Output the (x, y) coordinate of the center of the cell containing the given text.  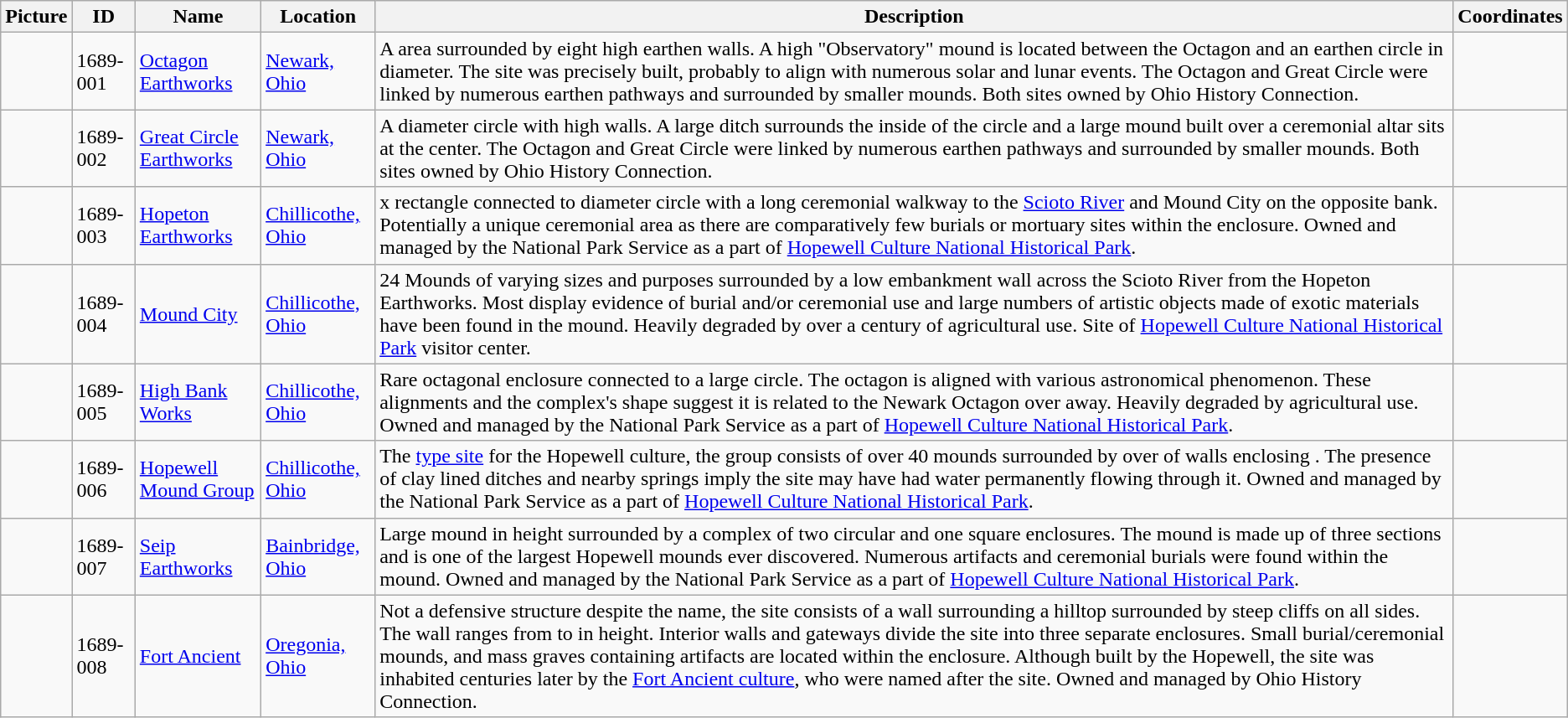
ID (104, 17)
High Bank Works (198, 402)
Great Circle Earthworks (198, 148)
Hopeton Earthworks (198, 225)
1689-007 (104, 556)
Fort Ancient (198, 656)
Coordinates (1510, 17)
Oregonia, Ohio (318, 656)
1689-006 (104, 479)
Name (198, 17)
Location (318, 17)
Seip Earthworks (198, 556)
Bainbridge, Ohio (318, 556)
Hopewell Mound Group (198, 479)
1689-005 (104, 402)
Octagon Earthworks (198, 71)
1689-004 (104, 313)
1689-008 (104, 656)
Description (915, 17)
1689-002 (104, 148)
Mound City (198, 313)
1689-003 (104, 225)
Picture (37, 17)
1689-001 (104, 71)
